Locate the cell with the specified text and output its (X, Y) center coordinate. 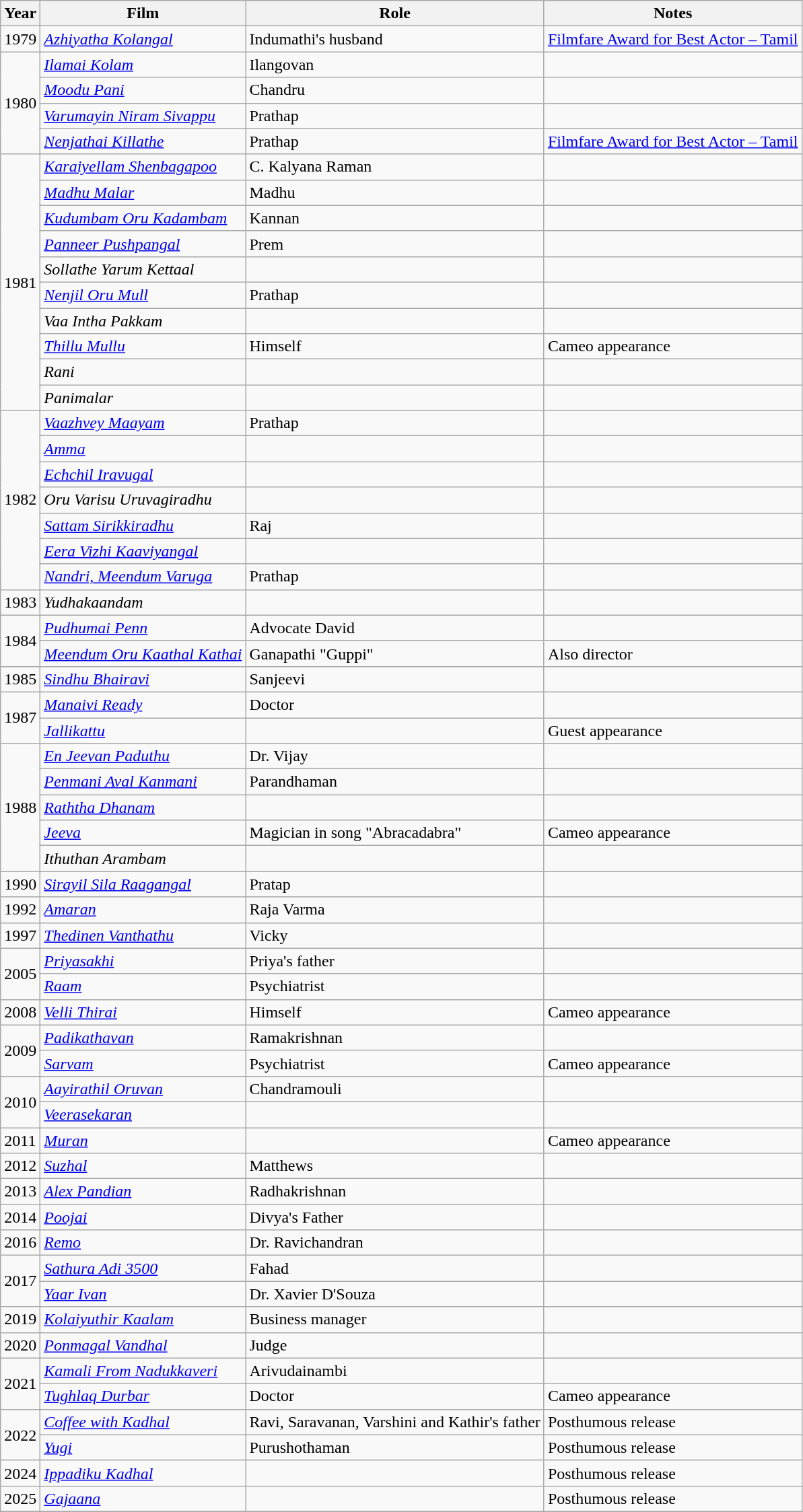
Kolaiyuthir Kaalam (143, 1320)
Pudhumai Penn (143, 628)
Dr. Vijay (394, 756)
Penmani Aval Kanmani (143, 782)
Jeeva (143, 833)
Panimalar (143, 398)
Oru Varisu Uruvagiradhu (143, 500)
2012 (20, 1166)
Muran (143, 1141)
Moodu Pani (143, 90)
Varumayin Niram Sivappu (143, 116)
Sarvam (143, 1063)
2024 (20, 1473)
Divya's Father (394, 1217)
Arivudainambi (394, 1371)
Role (394, 13)
Chandru (394, 90)
Ramakrishnan (394, 1038)
Kannan (394, 218)
Sanjeevi (394, 679)
Ilamai Kolam (143, 65)
Guest appearance (673, 730)
Poojai (143, 1217)
Kamali From Nadukkaveri (143, 1371)
1985 (20, 679)
Business manager (394, 1320)
Alex Pandian (143, 1192)
Indumathi's husband (394, 39)
Thedinen Vanthathu (143, 935)
1980 (20, 103)
Raj (394, 526)
Panneer Pushpangal (143, 244)
2013 (20, 1192)
C. Kalyana Raman (394, 167)
Radhakrishnan (394, 1192)
Meendum Oru Kaathal Kathai (143, 653)
Ilangovan (394, 65)
Sindhu Bhairavi (143, 679)
Pratap (394, 884)
Amaran (143, 910)
1984 (20, 641)
Ithuthan Arambam (143, 859)
En Jeevan Paduthu (143, 756)
Sirayil Sila Raagangal (143, 884)
Yugi (143, 1447)
2010 (20, 1102)
Film (143, 13)
Sollathe Yarum Kettaal (143, 269)
Kudumbam Oru Kadambam (143, 218)
1982 (20, 500)
Madhu Malar (143, 192)
Fahad (394, 1268)
2011 (20, 1141)
Padikathavan (143, 1038)
Dr. Ravichandran (394, 1243)
Thillu Mullu (143, 347)
1983 (20, 602)
Raja Varma (394, 910)
2017 (20, 1281)
2020 (20, 1345)
Echchil Iravugal (143, 474)
Vaa Intha Pakkam (143, 321)
1997 (20, 935)
Rani (143, 372)
Also director (673, 653)
Advocate David (394, 628)
Dr. Xavier D'Souza (394, 1294)
Priya's father (394, 961)
Gajaana (143, 1499)
Nenjil Oru Mull (143, 295)
Chandramouli (394, 1089)
Sattam Sirikkiradhu (143, 526)
Ponmagal Vandhal (143, 1345)
Karaiyellam Shenbagapoo (143, 167)
Judge (394, 1345)
Manaivi Ready (143, 705)
1987 (20, 717)
Aayirathil Oruvan (143, 1089)
Tughlaq Durbar (143, 1396)
1988 (20, 807)
Velli Thirai (143, 1012)
1990 (20, 884)
Jallikattu (143, 730)
1979 (20, 39)
Year (20, 13)
2005 (20, 974)
Azhiyatha Kolangal (143, 39)
1992 (20, 910)
2019 (20, 1320)
Notes (673, 13)
2009 (20, 1050)
Madhu (394, 192)
Suzhal (143, 1166)
Parandhaman (394, 782)
Vicky (394, 935)
2014 (20, 1217)
Vaazhvey Maayam (143, 423)
Amma (143, 449)
Raam (143, 986)
Raththa Dhanam (143, 807)
Nandri, Meendum Varuga (143, 577)
Sathura Adi 3500 (143, 1268)
2021 (20, 1383)
Ravi, Saravanan, Varshini and Kathir's father (394, 1422)
2025 (20, 1499)
Magician in song "Abracadabra" (394, 833)
1981 (20, 283)
Remo (143, 1243)
Ippadiku Kadhal (143, 1473)
Coffee with Kadhal (143, 1422)
Yaar Ivan (143, 1294)
2008 (20, 1012)
Nenjathai Killathe (143, 141)
Priyasakhi (143, 961)
Matthews (394, 1166)
Veerasekaran (143, 1114)
Eera Vizhi Kaaviyangal (143, 551)
2022 (20, 1435)
Yudhakaandam (143, 602)
Ganapathi "Guppi" (394, 653)
Purushothaman (394, 1447)
Prem (394, 244)
2016 (20, 1243)
